Scan for the cell matching the given text and deliver its (x, y) coordinate at center. 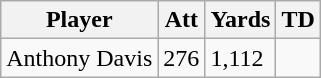
Anthony Davis (80, 58)
Yards (240, 20)
Att (182, 20)
Player (80, 20)
1,112 (240, 58)
276 (182, 58)
TD (298, 20)
